From the cell containing the given text, extract its center point as [X, Y] coordinate. 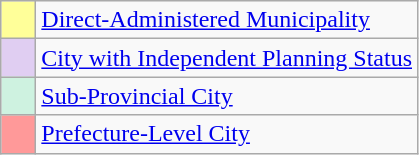
City with Independent Planning Status [227, 58]
Sub-Provincial City [227, 96]
Direct-Administered Municipality [227, 20]
Prefecture-Level City [227, 134]
